Find where the given text appears and provide that cell's center as (X, Y) coordinate. 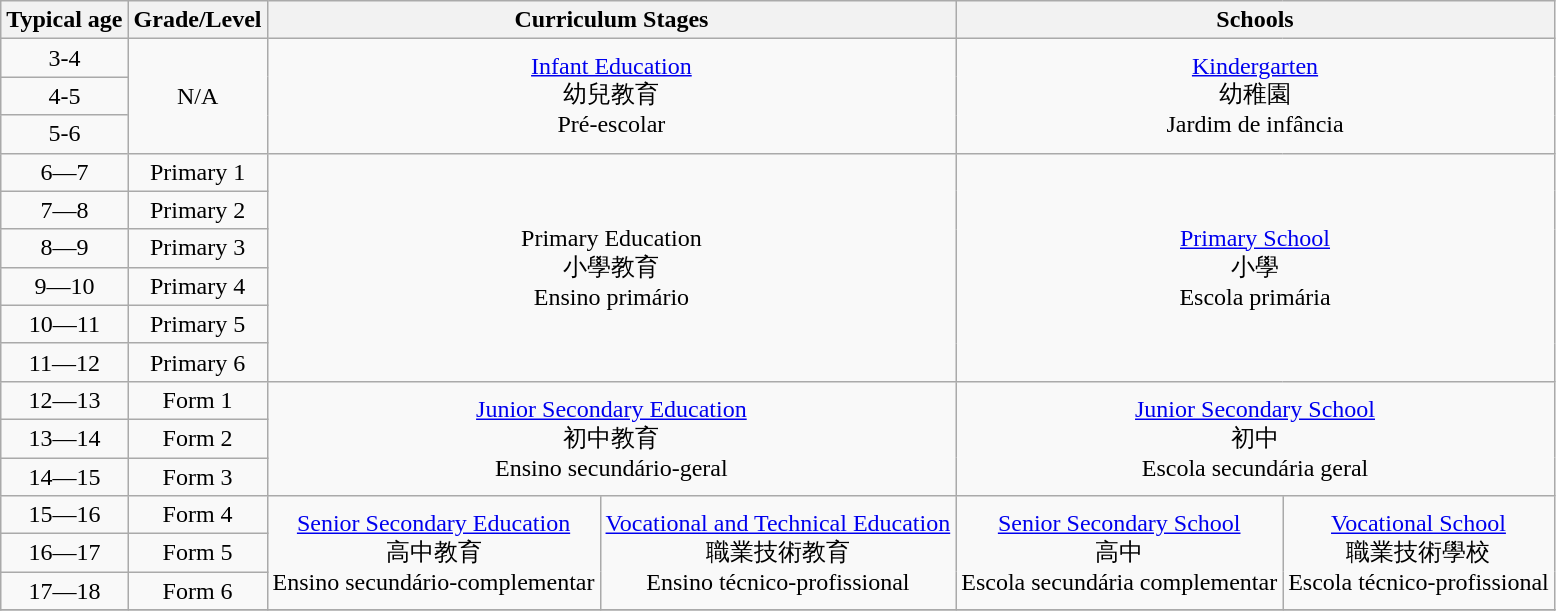
Schools (1256, 20)
Junior Secondary Education初中教育Ensino secundário-geral (612, 438)
17—18 (64, 591)
Curriculum Stages (612, 20)
12—13 (64, 400)
5-6 (64, 134)
Vocational and Technical Education職業技術教育Ensino técnico-profissional (778, 553)
Form 6 (198, 591)
Primary 5 (198, 324)
N/A (198, 96)
Primary 3 (198, 248)
10—11 (64, 324)
Grade/Level (198, 20)
Primary Education小學教育Ensino primário (612, 267)
Form 5 (198, 553)
Senior Secondary School高中Escola secundária complementar (1120, 553)
Primary School小學Escola primária (1256, 267)
Primary 6 (198, 362)
Vocational School職業技術學校Escola técnico-profissional (1419, 553)
Junior Secondary School初中Escola secundária geral (1256, 438)
11—12 (64, 362)
Form 3 (198, 477)
Kindergarten幼稚園Jardim de infância (1256, 96)
Senior Secondary Education高中教育Ensino secundário-complementar (434, 553)
4-5 (64, 96)
Form 2 (198, 438)
15—16 (64, 515)
16—17 (64, 553)
6—7 (64, 172)
8—9 (64, 248)
7—8 (64, 210)
Form 4 (198, 515)
Infant Education幼兒教育Pré-escolar (612, 96)
9—10 (64, 286)
13—14 (64, 438)
Primary 1 (198, 172)
Typical age (64, 20)
Primary 4 (198, 286)
Form 1 (198, 400)
Primary 2 (198, 210)
3-4 (64, 58)
14—15 (64, 477)
